Find where the given text appears and provide that cell's center as [x, y] coordinate. 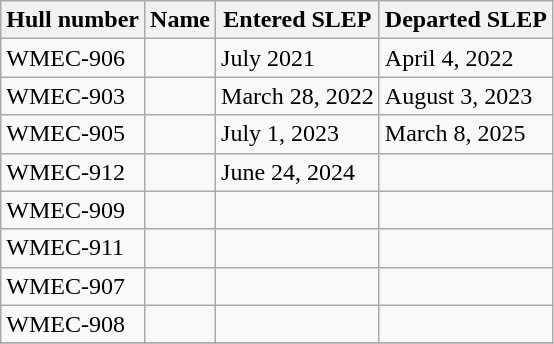
Name [180, 20]
July 1, 2023 [298, 134]
WMEC-912 [73, 172]
Hull number [73, 20]
March 28, 2022 [298, 96]
WMEC-906 [73, 58]
Entered SLEP [298, 20]
March 8, 2025 [466, 134]
April 4, 2022 [466, 58]
July 2021 [298, 58]
August 3, 2023 [466, 96]
WMEC-908 [73, 324]
WMEC-903 [73, 96]
WMEC-909 [73, 210]
WMEC-905 [73, 134]
Departed SLEP [466, 20]
WMEC-911 [73, 248]
WMEC-907 [73, 286]
June 24, 2024 [298, 172]
